Locate the cell with the specified text and output its [X, Y] center coordinate. 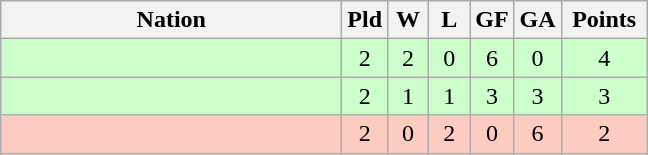
GA [538, 20]
Points [604, 20]
GF [492, 20]
4 [604, 58]
Pld [365, 20]
W [408, 20]
Nation [172, 20]
L [450, 20]
